From the cell containing the given text, extract its center point as (X, Y) coordinate. 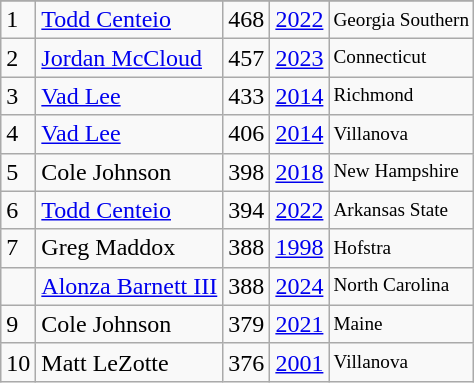
Jordan McCloud (130, 58)
Hofstra (402, 248)
Alonza Barnett III (130, 286)
2024 (300, 286)
7 (18, 248)
3 (18, 96)
Arkansas State (402, 210)
Richmond (402, 96)
Georgia Southern (402, 20)
2018 (300, 172)
4 (18, 134)
2001 (300, 362)
2021 (300, 324)
379 (246, 324)
9 (18, 324)
5 (18, 172)
2 (18, 58)
1 (18, 20)
468 (246, 20)
10 (18, 362)
6 (18, 210)
2023 (300, 58)
Connecticut (402, 58)
Greg Maddox (130, 248)
New Hampshire (402, 172)
Matt LeZotte (130, 362)
457 (246, 58)
376 (246, 362)
394 (246, 210)
433 (246, 96)
1998 (300, 248)
North Carolina (402, 286)
406 (246, 134)
Maine (402, 324)
398 (246, 172)
